For the text-containing cell, return its midpoint in (X, Y) coordinate format. 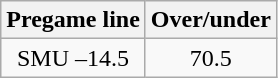
SMU –14.5 (74, 58)
Pregame line (74, 20)
70.5 (210, 58)
Over/under (210, 20)
